Determine the (x, y) coordinate at the center of the cell enclosing the given text.  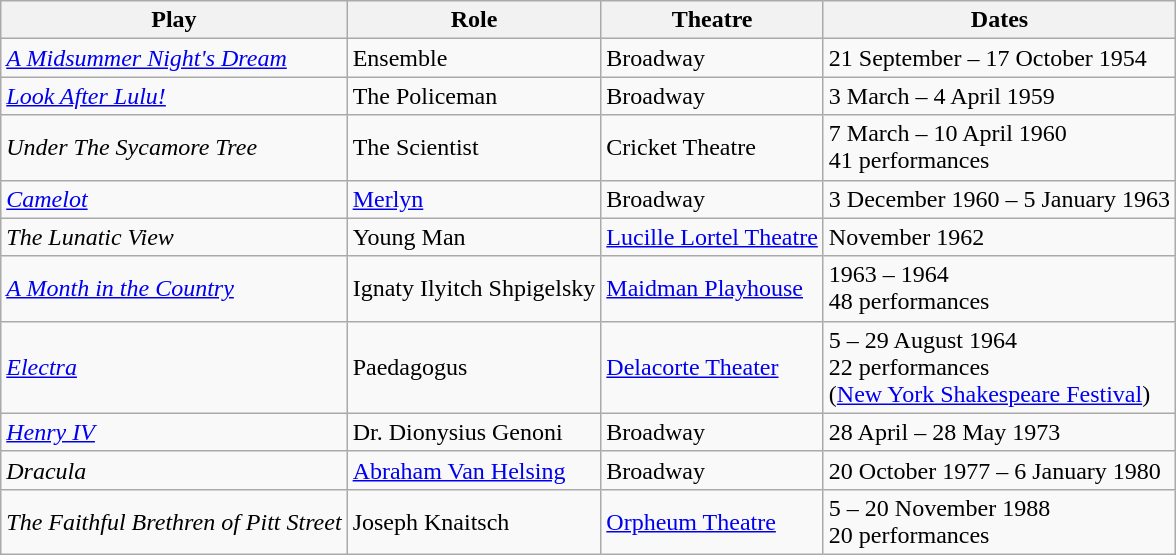
A Month in the Country (174, 288)
Young Man (474, 237)
A Midsummer Night's Dream (174, 58)
Lucille Lortel Theatre (712, 237)
The Faithful Brethren of Pitt Street (174, 522)
Delacorte Theater (712, 367)
Henry IV (174, 432)
3 December 1960 – 5 January 1963 (999, 199)
Camelot (174, 199)
Dates (999, 20)
5 – 20 November 198820 performances (999, 522)
The Scientist (474, 148)
3 March – 4 April 1959 (999, 96)
Paedagogus (474, 367)
7 March – 10 April 196041 performances (999, 148)
20 October 1977 – 6 January 1980 (999, 470)
Role (474, 20)
21 September – 17 October 1954 (999, 58)
The Lunatic View (174, 237)
The Policeman (474, 96)
Dracula (174, 470)
Look After Lulu! (174, 96)
Joseph Knaitsch (474, 522)
Merlyn (474, 199)
Dr. Dionysius Genoni (474, 432)
Electra (174, 367)
Abraham Van Helsing (474, 470)
1963 – 196448 performances (999, 288)
Cricket Theatre (712, 148)
Ignaty Ilyitch Shpigelsky (474, 288)
Under The Sycamore Tree (174, 148)
Maidman Playhouse (712, 288)
Orpheum Theatre (712, 522)
28 April – 28 May 1973 (999, 432)
Play (174, 20)
5 – 29 August 196422 performances(New York Shakespeare Festival) (999, 367)
November 1962 (999, 237)
Ensemble (474, 58)
Theatre (712, 20)
